Extract the (X, Y) coordinate from the center of the cell holding the provided text.  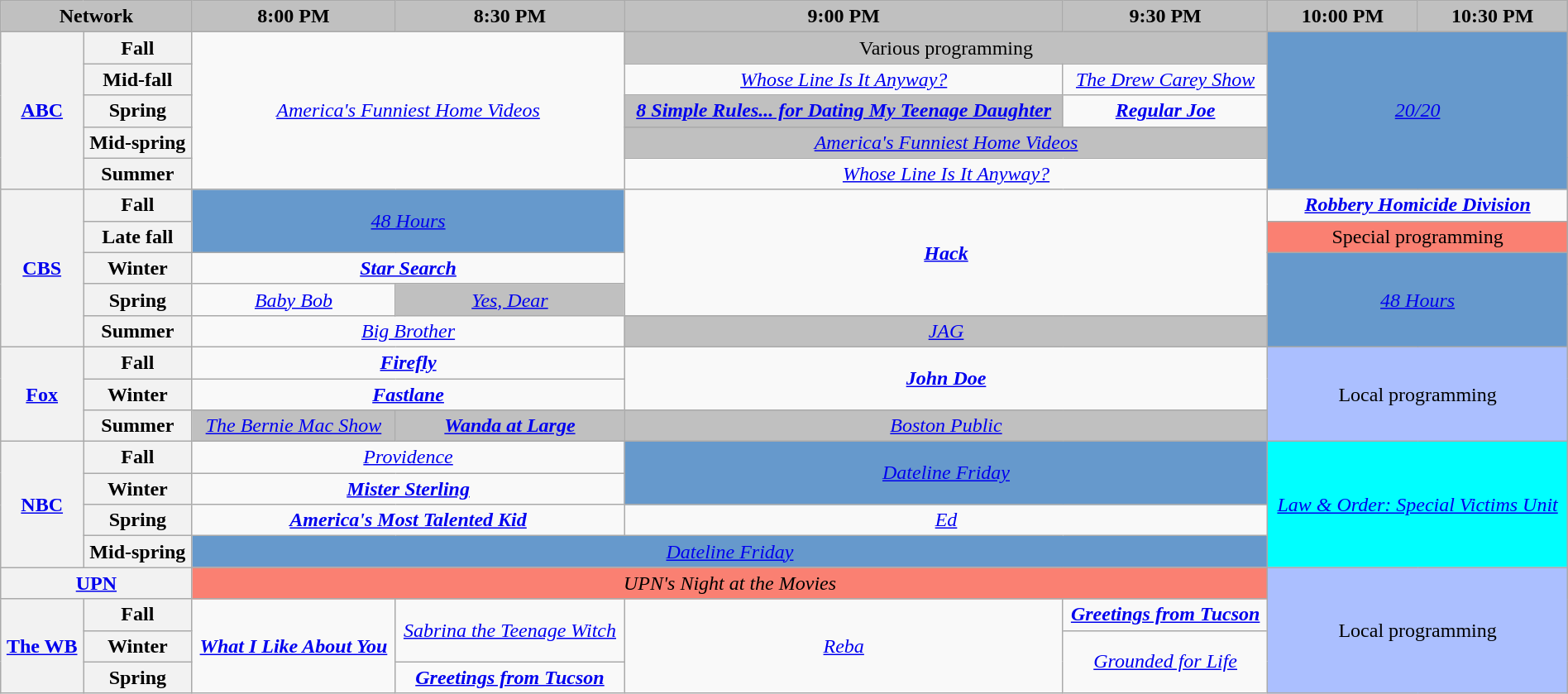
The WB (42, 646)
Law & Order: Special Victims Unit (1417, 505)
Network (96, 17)
20/20 (1417, 111)
Various programming (946, 48)
Ed (946, 520)
Reba (844, 646)
ABC (42, 111)
JAG (946, 331)
10:00 PM (1343, 17)
Big Brother (409, 331)
UPN (96, 583)
America's Most Talented Kid (409, 520)
9:30 PM (1165, 17)
Late fall (137, 237)
Fox (42, 394)
The Bernie Mac Show (294, 426)
Yes, Dear (509, 299)
Mister Sterling (409, 489)
Boston Public (946, 426)
Baby Bob (294, 299)
Hack (946, 252)
Star Search (409, 268)
8:00 PM (294, 17)
Special programming (1417, 237)
Sabrina the Teenage Witch (509, 630)
Fastlane (409, 395)
9:00 PM (844, 17)
CBS (42, 268)
John Doe (946, 378)
10:30 PM (1492, 17)
What I Like About You (294, 646)
Regular Joe (1165, 111)
Robbery Homicide Division (1417, 205)
8:30 PM (509, 17)
The Drew Carey Show (1165, 79)
8 Simple Rules... for Dating My Teenage Daughter (844, 111)
Wanda at Large (509, 426)
UPN's Night at the Movies (729, 583)
Providence (409, 457)
Mid-fall (137, 79)
Firefly (409, 362)
Grounded for Life (1165, 662)
NBC (42, 505)
